Pinpoint the cell where the given text exists, returning its [x, y] midpoint coordinate. 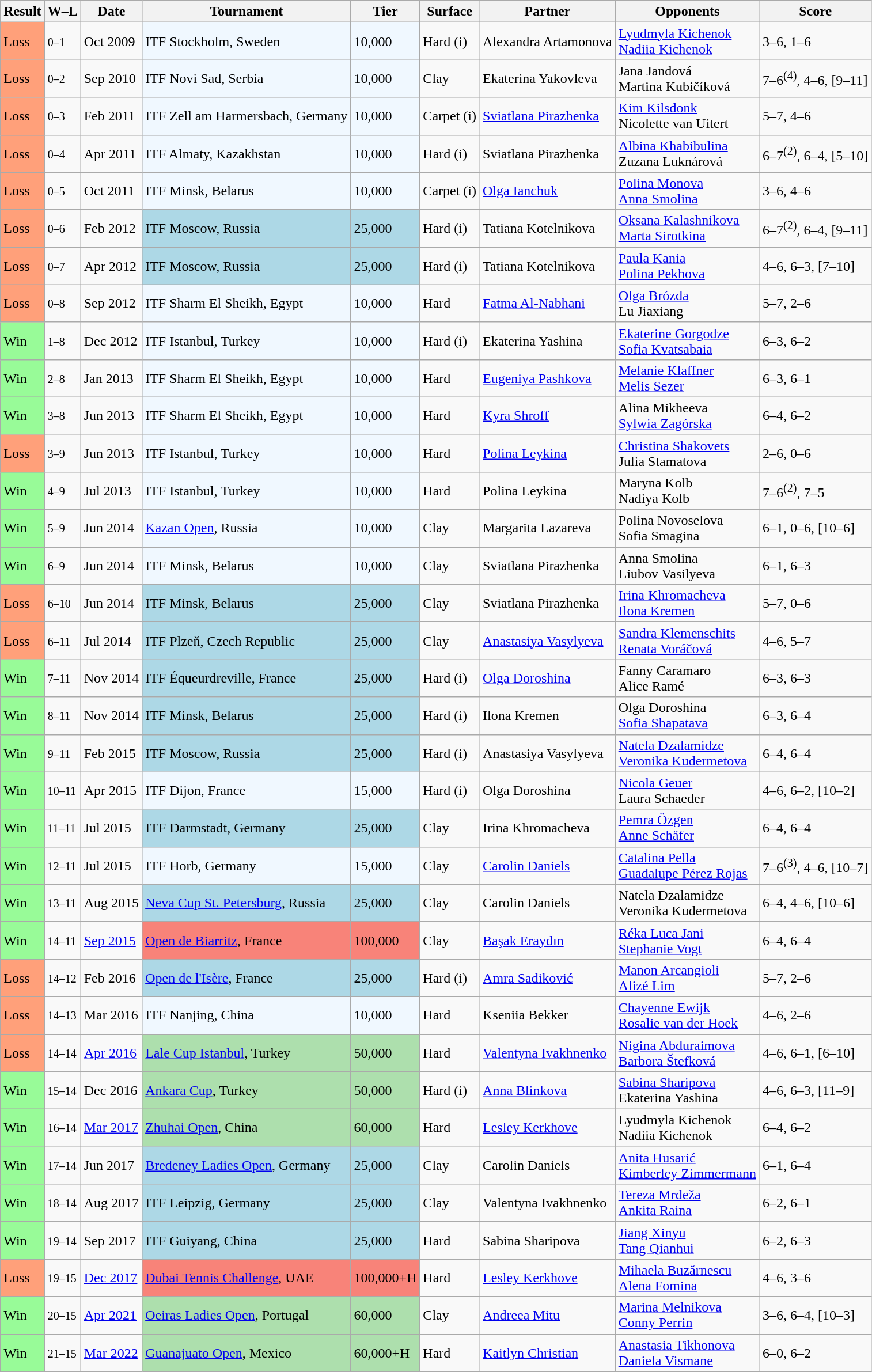
6–1, 6–3 [816, 566]
Anastasia Tikhonova Daniela Vismane [687, 1352]
Dec 2012 [111, 341]
Olga Brózda Lu Jiaxiang [687, 303]
Bredeney Ladies Open, Germany [247, 1166]
ITF Équeurdreville, France [247, 679]
Oeiras Ladies Open, Portugal [247, 1316]
0–4 [62, 153]
19–15 [62, 1278]
Sep 2017 [111, 1241]
Kaitlyn Christian [548, 1352]
Nigina Abduraimova Barbora Štefková [687, 1053]
Sep 2015 [111, 940]
Tereza Mrdeža Ankita Raina [687, 1203]
4–9 [62, 491]
2–6, 0–6 [816, 453]
21–15 [62, 1352]
5–7, 0–6 [816, 604]
Result [22, 12]
5–7, 4–6 [816, 116]
15–14 [62, 1091]
6–9 [62, 566]
5–9 [62, 529]
6–11 [62, 640]
Apr 2011 [111, 153]
6–0, 6–2 [816, 1352]
0–6 [62, 228]
0–7 [62, 266]
Ekaterina Yakovleva [548, 78]
Sep 2010 [111, 78]
Melanie Klaffner Melis Sezer [687, 378]
Apr 2012 [111, 266]
Lale Cup Istanbul, Turkey [247, 1053]
3–8 [62, 416]
Ekaterina Yashina [548, 341]
Irina Khromacheva Ilona Kremen [687, 604]
Fatma Al-Nabhani [548, 303]
Sabina Sharipova [548, 1241]
3–9 [62, 453]
Ekaterine Gorgodze Sofia Kvatsabaia [687, 341]
Maryna Kolb Nadiya Kolb [687, 491]
Dec 2017 [111, 1278]
Polina Novoselova Sofia Smagina [687, 529]
0–8 [62, 303]
ITF Stockholm, Sweden [247, 41]
0–2 [62, 78]
ITF Leipzig, Germany [247, 1203]
Mar 2017 [111, 1128]
Pemra Özgen Anne Schäfer [687, 828]
Zhuhai Open, China [247, 1128]
Apr 2021 [111, 1316]
6–7(2), 6–4, [5–10] [816, 153]
Manon Arcangioli Alizé Lim [687, 978]
6–2, 6–3 [816, 1241]
14–12 [62, 978]
Kazan Open, Russia [247, 529]
13–11 [62, 903]
Open de l'Isère, France [247, 978]
100,000+H [385, 1278]
Feb 2011 [111, 116]
0–5 [62, 191]
17–14 [62, 1166]
4–6, 5–7 [816, 640]
Jul 2013 [111, 491]
7–6(4), 4–6, [9–11] [816, 78]
14–14 [62, 1053]
4–6, 6–3, [11–9] [816, 1091]
Feb 2015 [111, 753]
ITF Dijon, France [247, 790]
Jiang Xinyu Tang Qianhui [687, 1241]
Guanajuato Open, Mexico [247, 1352]
W–L [62, 12]
Sandra Klemenschits Renata Voráčová [687, 640]
3–6, 4–6 [816, 191]
Feb 2016 [111, 978]
Oksana Kalashnikova Marta Sirotkina [687, 228]
ITF Darmstadt, Germany [247, 828]
60,000+H [385, 1352]
Catalina Pella Guadalupe Pérez Rojas [687, 865]
6–3, 6–4 [816, 715]
Christina Shakovets Julia Stamatova [687, 453]
6–3, 6–3 [816, 679]
20–15 [62, 1316]
14–11 [62, 940]
Dubai Tennis Challenge, UAE [247, 1278]
Tier [385, 12]
Marina Melnikova Conny Perrin [687, 1316]
ITF Guiyang, China [247, 1241]
7–11 [62, 679]
Alina Mikheeva Sylwia Zagórska [687, 416]
ITF Plzeň, Czech Republic [247, 640]
Kyra Shroff [548, 416]
9–11 [62, 753]
Score [816, 12]
4–6, 6–2, [10–2] [816, 790]
Andreea Mitu [548, 1316]
Apr 2016 [111, 1053]
Partner [548, 12]
Jul 2014 [111, 640]
6–3, 6–1 [816, 378]
4–6, 6–3, [7–10] [816, 266]
ITF Almaty, Kazakhstan [247, 153]
0–1 [62, 41]
Réka Luca Jani Stephanie Vogt [687, 940]
Paula Kania Polina Pekhova [687, 266]
Fanny Caramaro Alice Ramé [687, 679]
19–14 [62, 1241]
Polina Monova Anna Smolina [687, 191]
Apr 2015 [111, 790]
Date [111, 12]
Amra Sadiković [548, 978]
ITF Horb, Germany [247, 865]
Ilona Kremen [548, 715]
4–6, 6–1, [6–10] [816, 1053]
Irina Khromacheva [548, 828]
6–1, 0–6, [10–6] [816, 529]
18–14 [62, 1203]
Jan 2013 [111, 378]
6–1, 6–4 [816, 1166]
3–6, 6–4, [10–3] [816, 1316]
Kseniia Bekker [548, 1015]
ITF Zell am Harmersbach, Germany [247, 116]
Surface [450, 12]
Nicola Geuer Laura Schaeder [687, 790]
7–6(3), 4–6, [10–7] [816, 865]
100,000 [385, 940]
8–11 [62, 715]
Anna Blinkova [548, 1091]
Sep 2012 [111, 303]
16–14 [62, 1128]
Sabina Sharipova Ekaterina Yashina [687, 1091]
Feb 2012 [111, 228]
6–2, 6–1 [816, 1203]
4–6, 3–6 [816, 1278]
10–11 [62, 790]
Eugeniya Pashkova [548, 378]
0–3 [62, 116]
Mihaela Buzărnescu Alena Fomina [687, 1278]
Jana Jandová Martina Kubičíková [687, 78]
Chayenne Ewijk Rosalie van der Hoek [687, 1015]
7–6(2), 7–5 [816, 491]
Oct 2011 [111, 191]
Olga Ianchuk [548, 191]
6–7(2), 6–4, [9–11] [816, 228]
14–13 [62, 1015]
Aug 2015 [111, 903]
Open de Biarritz, France [247, 940]
Oct 2009 [111, 41]
Mar 2016 [111, 1015]
Alexandra Artamonova [548, 41]
Aug 2017 [111, 1203]
Neva Cup St. Petersburg, Russia [247, 903]
Opponents [687, 12]
ITF Novi Sad, Serbia [247, 78]
Albina Khabibulina Zuzana Luknárová [687, 153]
2–8 [62, 378]
Mar 2022 [111, 1352]
4–6, 2–6 [816, 1015]
Ankara Cup, Turkey [247, 1091]
Anita Husarić Kimberley Zimmermann [687, 1166]
Tournament [247, 12]
6–10 [62, 604]
11–11 [62, 828]
6–3, 6–2 [816, 341]
Başak Eraydın [548, 940]
Margarita Lazareva [548, 529]
Kim Kilsdonk Nicolette van Uitert [687, 116]
Olga Doroshina Sofia Shapatava [687, 715]
12–11 [62, 865]
6–4, 4–6, [10–6] [816, 903]
ITF Nanjing, China [247, 1015]
Dec 2016 [111, 1091]
Jun 2017 [111, 1166]
Anna Smolina Liubov Vasilyeva [687, 566]
3–6, 1–6 [816, 41]
1–8 [62, 341]
